Find where the given text appears and provide that cell's center as [x, y] coordinate. 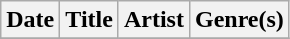
Date [30, 20]
Title [90, 20]
Artist [154, 20]
Genre(s) [239, 20]
